Determine the [X, Y] coordinate at the center of the cell enclosing the given text.  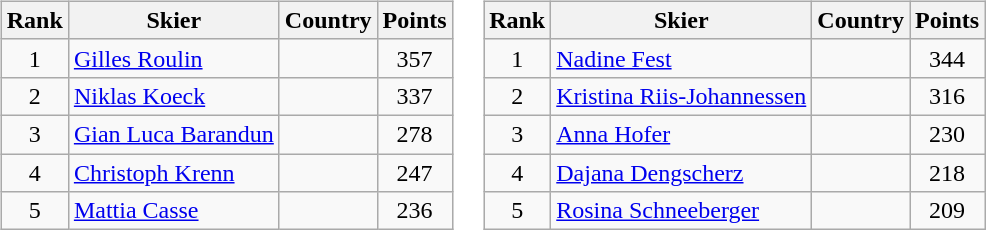
344 [948, 58]
Anna Hofer [682, 134]
337 [414, 96]
209 [948, 211]
278 [414, 134]
Gian Luca Barandun [174, 134]
218 [948, 173]
247 [414, 173]
Christoph Krenn [174, 173]
Rosina Schneeberger [682, 211]
Dajana Dengscherz [682, 173]
236 [414, 211]
Nadine Fest [682, 58]
Kristina Riis-Johannessen [682, 96]
357 [414, 58]
Niklas Koeck [174, 96]
Mattia Casse [174, 211]
230 [948, 134]
Gilles Roulin [174, 58]
316 [948, 96]
